Identify which cell holds the provided text, then report its [x, y] central coordinate. 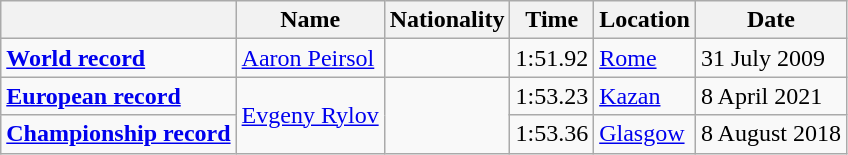
1:53.23 [552, 96]
World record [118, 58]
Time [552, 20]
1:53.36 [552, 134]
Name [310, 20]
Location [645, 20]
8 April 2021 [770, 96]
Kazan [645, 96]
Championship record [118, 134]
1:51.92 [552, 58]
31 July 2009 [770, 58]
8 August 2018 [770, 134]
Date [770, 20]
European record [118, 96]
Aaron Peirsol [310, 58]
Nationality [447, 20]
Rome [645, 58]
Glasgow [645, 134]
Evgeny Rylov [310, 115]
